Provide the (x, y) coordinate of the cell's center where the given text is located.  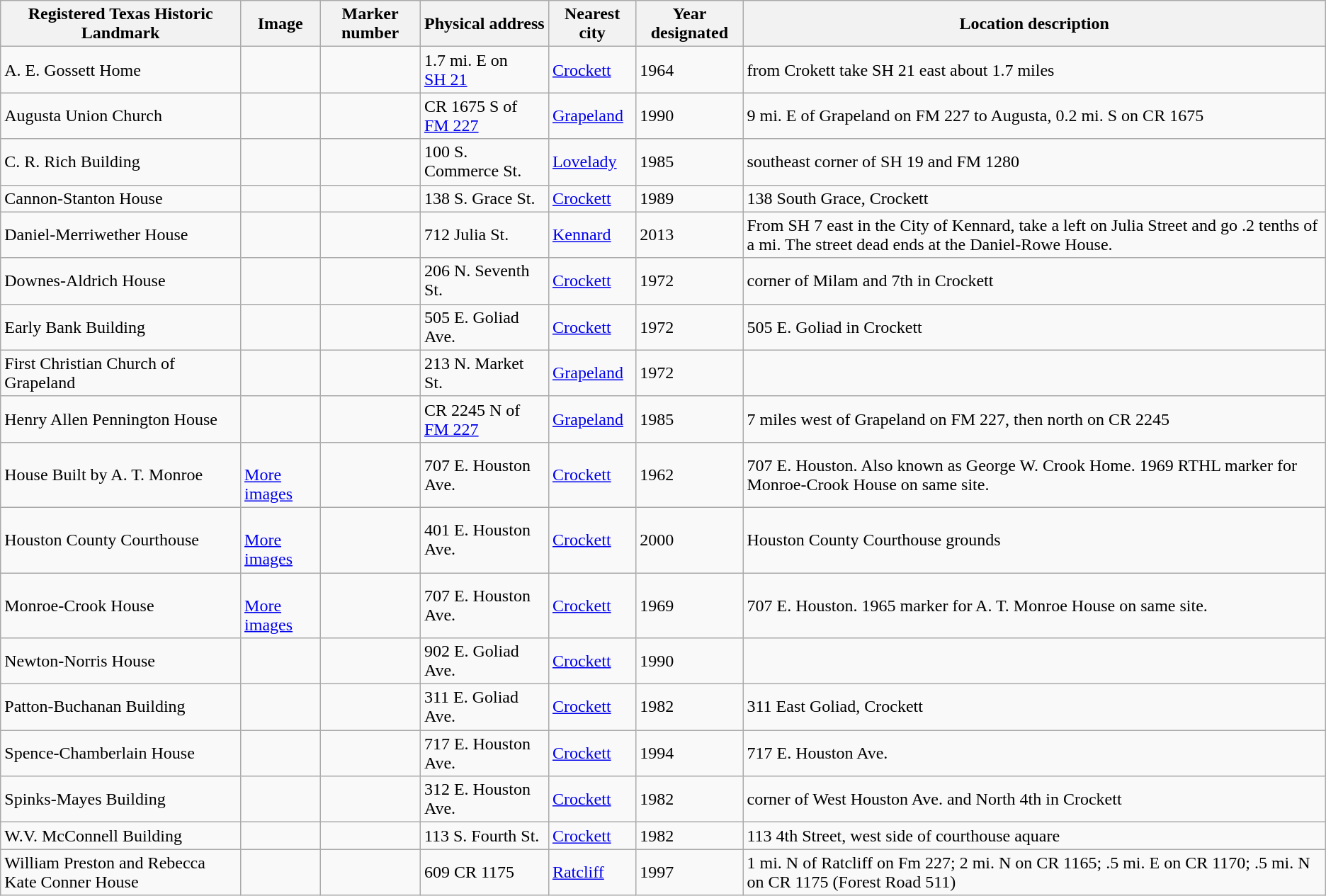
Houston County Courthouse (120, 540)
Patton-Buchanan Building (120, 707)
213 N. Market St. (484, 373)
Early Bank Building (120, 327)
W.V. McConnell Building (120, 836)
Image (280, 24)
Marker number (370, 24)
Downes-Aldrich House (120, 280)
Location description (1034, 24)
Cannon-Stanton House (120, 198)
southeast corner of SH 19 and FM 1280 (1034, 161)
100 S. Commerce St. (484, 161)
707 E. Houston. 1965 marker for A. T. Monroe House on same site. (1034, 605)
From SH 7 east in the City of Kennard, take a left on Julia Street and go .2 tenths of a mi. The street dead ends at the Daniel-Rowe House. (1034, 235)
corner of West Houston Ave. and North 4th in Crockett (1034, 799)
CR 1675 S of FM 227 (484, 116)
Houston County Courthouse grounds (1034, 540)
A. E. Gossett Home (120, 69)
1.7 mi. E on SH 21 (484, 69)
Registered Texas Historic Landmark (120, 24)
Kennard (592, 235)
2000 (690, 540)
House Built by A. T. Monroe (120, 475)
1994 (690, 754)
1 mi. N of Ratcliff on Fm 227; 2 mi. N on CR 1165; .5 mi. E on CR 1170; .5 mi. N on CR 1175 (Forest Road 511) (1034, 873)
First Christian Church of Grapeland (120, 373)
2013 (690, 235)
311 East Goliad, Crockett (1034, 707)
609 CR 1175 (484, 873)
William Preston and Rebecca Kate Conner House (120, 873)
Daniel-Merriwether House (120, 235)
902 E. Goliad Ave. (484, 662)
C. R. Rich Building (120, 161)
Newton-Norris House (120, 662)
Lovelady (592, 161)
1962 (690, 475)
113 S. Fourth St. (484, 836)
Augusta Union Church (120, 116)
138 South Grace, Crockett (1034, 198)
from Crokett take SH 21 east about 1.7 miles (1034, 69)
corner of Milam and 7th in Crockett (1034, 280)
401 E. Houston Ave. (484, 540)
Monroe-Crook House (120, 605)
312 E. Houston Ave. (484, 799)
CR 2245 N of FM 227 (484, 419)
113 4th Street, west side of courthouse aquare (1034, 836)
1997 (690, 873)
206 N. Seventh St. (484, 280)
Nearest city (592, 24)
Year designated (690, 24)
138 S. Grace St. (484, 198)
9 mi. E of Grapeland on FM 227 to Augusta, 0.2 mi. S on CR 1675 (1034, 116)
Physical address (484, 24)
505 E. Goliad in Crockett (1034, 327)
Spinks-Mayes Building (120, 799)
1964 (690, 69)
311 E. Goliad Ave. (484, 707)
7 miles west of Grapeland on FM 227, then north on CR 2245 (1034, 419)
1969 (690, 605)
707 E. Houston. Also known as George W. Crook Home. 1969 RTHL marker for Monroe-Crook House on same site. (1034, 475)
Spence-Chamberlain House (120, 754)
712 Julia St. (484, 235)
Henry Allen Pennington House (120, 419)
505 E. Goliad Ave. (484, 327)
1989 (690, 198)
Ratcliff (592, 873)
